Provide the [X, Y] coordinate of the cell's center where the given text is located.  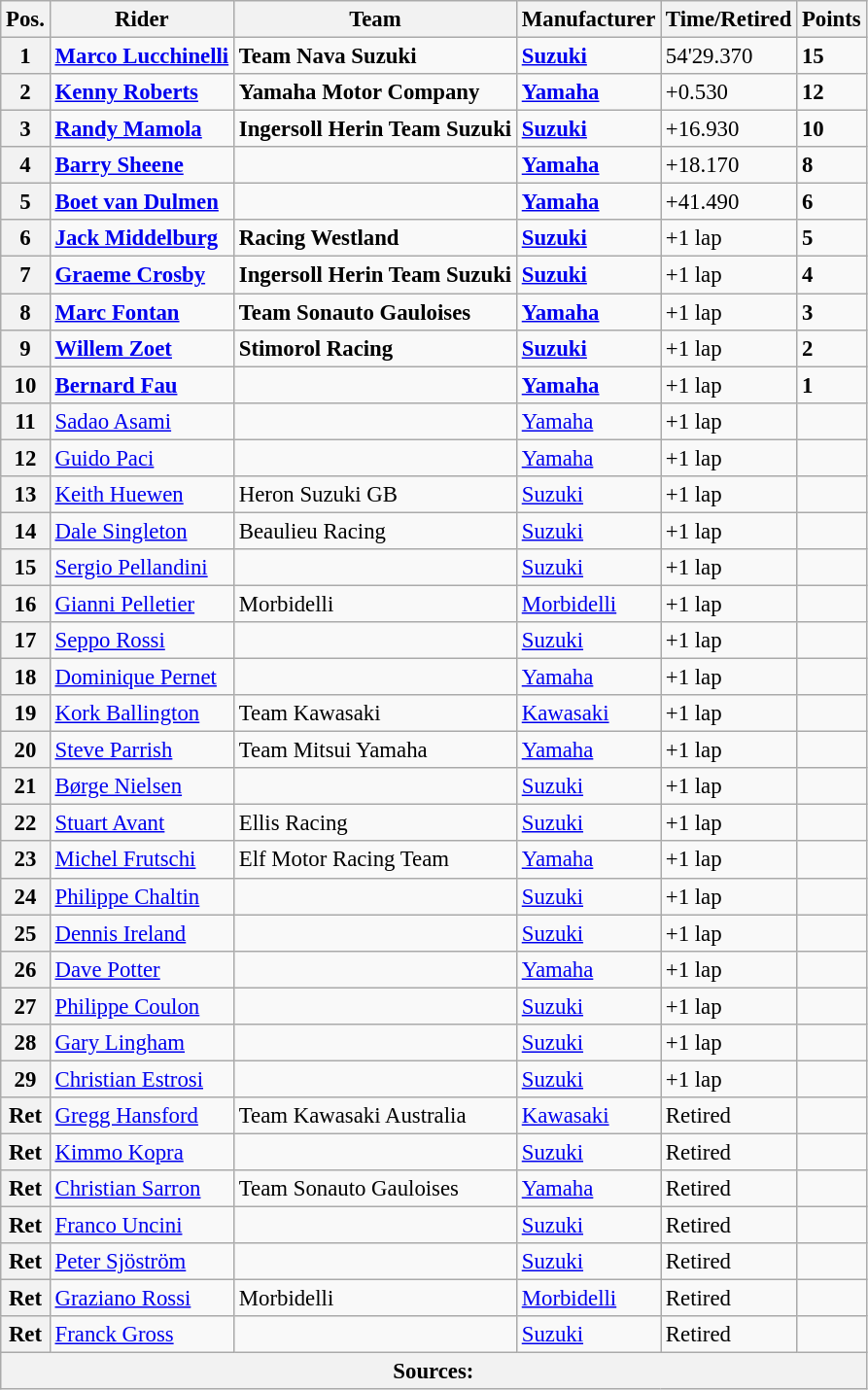
Jack Middelburg [142, 238]
Sources: [434, 1372]
Franck Gross [142, 1335]
Team Kawasaki Australia [375, 1116]
17 [25, 641]
Pos. [25, 19]
21 [25, 786]
14 [25, 531]
Team [375, 19]
9 [25, 348]
Franco Uncini [142, 1226]
Philippe Chaltin [142, 896]
Peter Sjöström [142, 1262]
Gianni Pelletier [142, 604]
Gary Lingham [142, 1043]
Stuart Avant [142, 823]
23 [25, 860]
Time/Retired [729, 19]
18 [25, 678]
Team Mitsui Yamaha [375, 750]
Dave Potter [142, 969]
Sadao Asami [142, 421]
Rider [142, 19]
Michel Frutschi [142, 860]
Christian Sarron [142, 1189]
Børge Nielsen [142, 786]
Philippe Coulon [142, 1006]
7 [25, 275]
27 [25, 1006]
Stimorol Racing [375, 348]
Marc Fontan [142, 312]
Guido Paci [142, 458]
Gregg Hansford [142, 1116]
Sergio Pellandini [142, 568]
Christian Estrosi [142, 1079]
13 [25, 495]
16 [25, 604]
+0.530 [729, 92]
Seppo Rossi [142, 641]
Elf Motor Racing Team [375, 860]
Marco Lucchinelli [142, 56]
Steve Parrish [142, 750]
Team Kawasaki [375, 713]
Points [832, 19]
26 [25, 969]
Kork Ballington [142, 713]
Dale Singleton [142, 531]
Willem Zoet [142, 348]
Barry Sheene [142, 165]
25 [25, 933]
28 [25, 1043]
Randy Mamola [142, 129]
54'29.370 [729, 56]
29 [25, 1079]
Heron Suzuki GB [375, 495]
Graeme Crosby [142, 275]
Keith Huewen [142, 495]
+16.930 [729, 129]
Team Nava Suzuki [375, 56]
19 [25, 713]
20 [25, 750]
Graziano Rossi [142, 1299]
+41.490 [729, 202]
Ellis Racing [375, 823]
22 [25, 823]
Boet van Dulmen [142, 202]
11 [25, 421]
Dennis Ireland [142, 933]
Dominique Pernet [142, 678]
Yamaha Motor Company [375, 92]
+18.170 [729, 165]
Racing Westland [375, 238]
Kenny Roberts [142, 92]
Beaulieu Racing [375, 531]
24 [25, 896]
Bernard Fau [142, 385]
Manufacturer [588, 19]
Kimmo Kopra [142, 1152]
